Locate the cell with the specified text and output its [x, y] center coordinate. 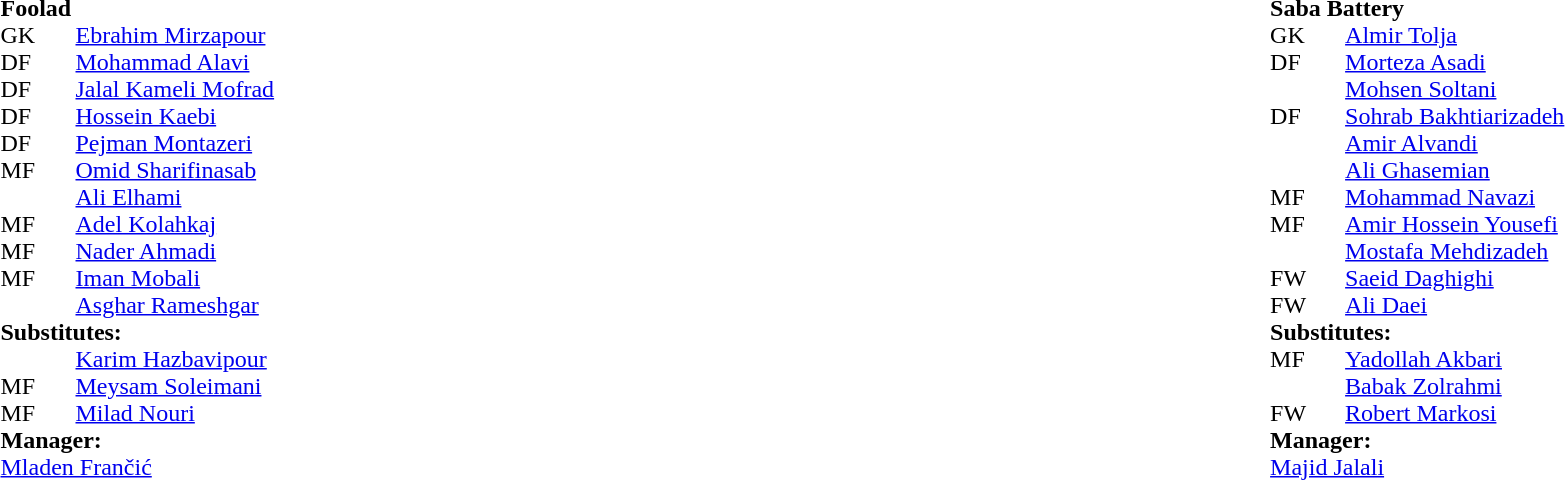
Milad Nouri [176, 414]
Robert Markosi [1454, 414]
Ali Elhami [176, 198]
Pejman Montazeri [176, 144]
Omid Sharifinasab [176, 170]
Morteza Asadi [1454, 62]
Karim Hazbavipour [176, 360]
Hossein Kaebi [176, 116]
Meysam Soleimani [176, 386]
Mostafa Mehdizadeh [1454, 252]
Mohammad Alavi [176, 62]
Ali Ghasemian [1454, 170]
Amir Alvandi [1454, 144]
Jalal Kameli Mofrad [176, 90]
Almir Tolja [1454, 36]
Yadollah Akbari [1454, 360]
Mohammad Navazi [1454, 198]
Amir Hossein Yousefi [1454, 224]
Asghar Rameshgar [176, 306]
Sohrab Bakhtiarizadeh [1454, 116]
Ali Daei [1454, 306]
Ebrahim Mirzapour [176, 36]
Saeid Daghighi [1454, 278]
Nader Ahmadi [176, 252]
Babak Zolrahmi [1454, 386]
Mohsen Soltani [1454, 90]
Iman Mobali [176, 278]
Adel Kolahkaj [176, 224]
